From the cell containing the given text, extract its center point as [x, y] coordinate. 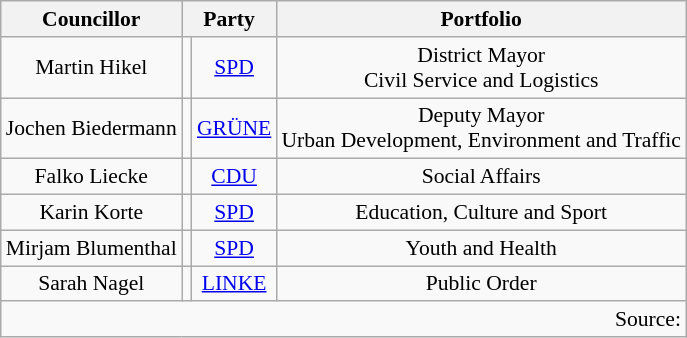
Portfolio [481, 19]
Social Affairs [481, 177]
Karin Korte [92, 213]
Deputy MayorUrban Development, Environment and Traffic [481, 128]
Youth and Health [481, 248]
District MayorCivil Service and Logistics [481, 68]
Sarah Nagel [92, 284]
Party [230, 19]
LINKE [234, 284]
GRÜNE [234, 128]
CDU [234, 177]
Public Order [481, 284]
Falko Liecke [92, 177]
Mirjam Blumenthal [92, 248]
Source: [344, 320]
Martin Hikel [92, 68]
Jochen Biedermann [92, 128]
Education, Culture and Sport [481, 213]
Councillor [92, 19]
